Pinpoint the cell where the given text exists, returning its (x, y) midpoint coordinate. 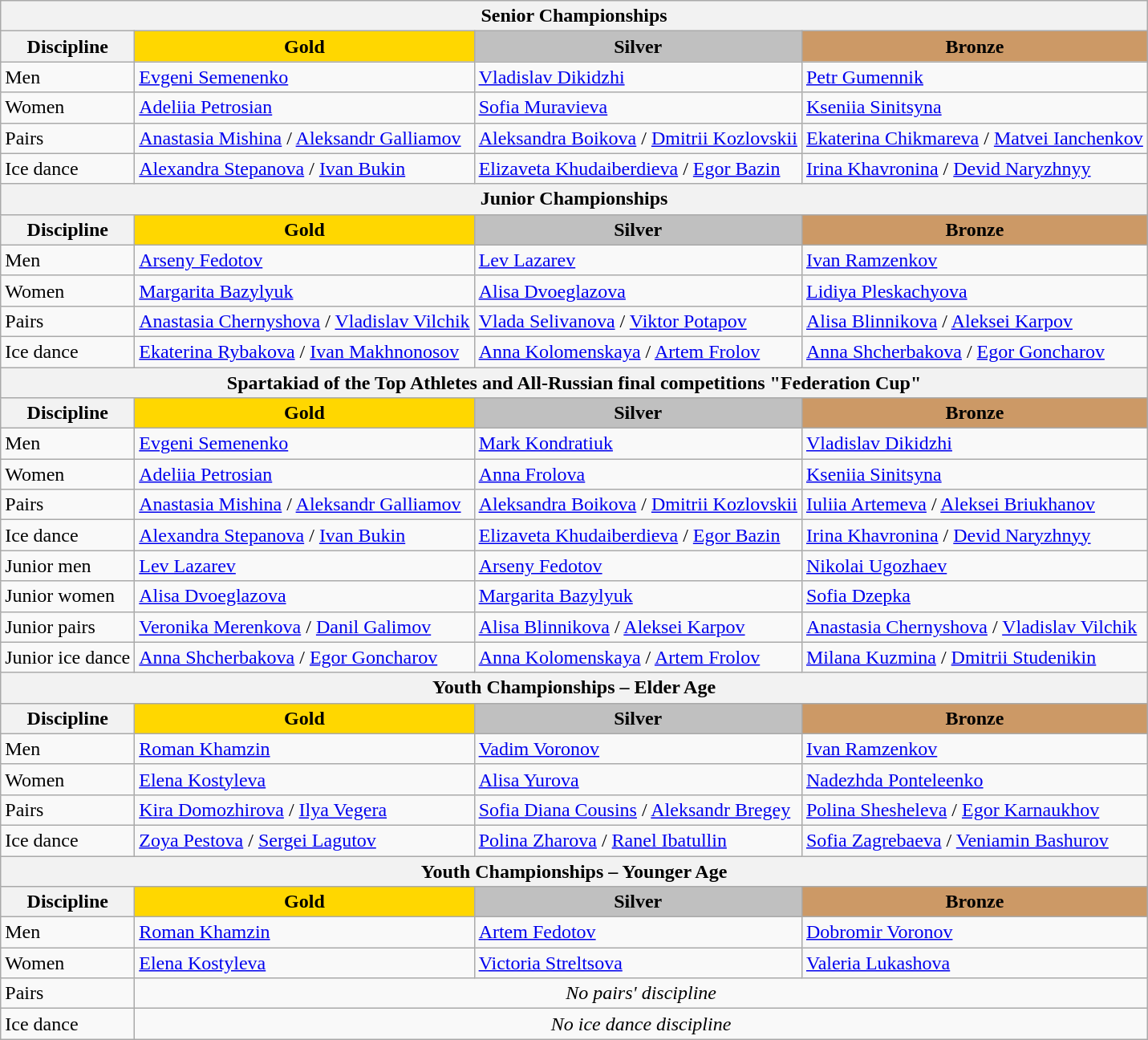
Nadezhda Ponteleenko (974, 779)
Alisa Yurova (638, 779)
Junior women (67, 596)
Kira Domozhirova / Ilya Vegera (305, 810)
Polina Shesheleva / Egor Karnaukhov (974, 810)
Milana Kuzmina / Dmitrii Studenikin (974, 657)
Vadim Voronov (638, 749)
Iuliia Artemeva / Aleksei Briukhanov (974, 505)
Dobromir Voronov (974, 932)
Vlada Selivanova / Viktor Potapov (638, 321)
Youth Championships – Younger Age (574, 871)
Valeria Lukashova (974, 963)
Youth Championships – Elder Age (574, 688)
Zoya Pestova / Sergei Lagutov (305, 840)
Artem Fedotov (638, 932)
Sofia Diana Cousins / Aleksandr Bregey (638, 810)
Veronika Merenkova / Danil Galimov (305, 627)
Nikolai Ugozhaev (974, 566)
Junior ice dance (67, 657)
Ekaterina Rybakova / Ivan Makhnonosov (305, 351)
Junior Championships (574, 199)
Sofia Dzepka (974, 596)
Lidiya Pleskachyova (974, 290)
Mark Kondratiuk (638, 444)
Junior pairs (67, 627)
Victoria Streltsova (638, 963)
Ekaterina Chikmareva / Matvei Ianchenkov (974, 138)
Polina Zharova / Ranel Ibatullin (638, 840)
Spartakiad of the Top Athletes and All-Russian final competitions "Federation Cup" (574, 383)
Junior men (67, 566)
No pairs' discipline (642, 993)
Sofia Zagrebaeva / Veniamin Bashurov (974, 840)
Sofia Muravieva (638, 108)
No ice dance discipline (642, 1024)
Senior Championships (574, 16)
Petr Gumennik (974, 77)
Anna Frolova (638, 474)
